Scan for the cell matching the given text and deliver its (x, y) coordinate at center. 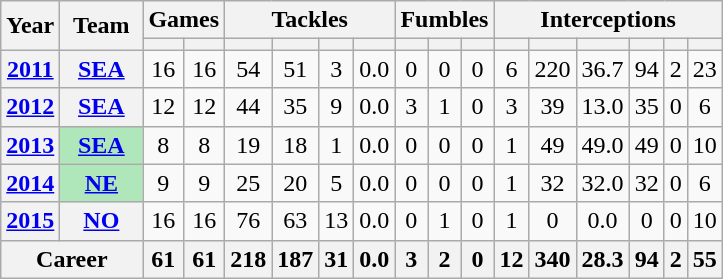
55 (704, 259)
18 (296, 145)
39 (552, 107)
NE (102, 183)
28.3 (602, 259)
Team (102, 26)
19 (248, 145)
Interceptions (608, 20)
51 (296, 69)
2011 (30, 69)
187 (296, 259)
Fumbles (444, 20)
Year (30, 26)
76 (248, 221)
2012 (30, 107)
Games (184, 20)
2013 (30, 145)
54 (248, 69)
5 (336, 183)
25 (248, 183)
23 (704, 69)
36.7 (602, 69)
340 (552, 259)
Tackles (310, 20)
220 (552, 69)
NO (102, 221)
2015 (30, 221)
31 (336, 259)
63 (296, 221)
20 (296, 183)
32.0 (602, 183)
218 (248, 259)
2014 (30, 183)
13.0 (602, 107)
44 (248, 107)
Career (72, 259)
13 (336, 221)
49.0 (602, 145)
